Identify which cell holds the provided text, then report its (x, y) central coordinate. 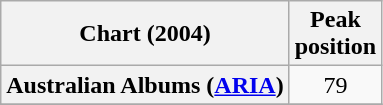
Australian Albums (ARIA) (145, 85)
Peakposition (335, 34)
79 (335, 85)
Chart (2004) (145, 34)
